Locate the cell with the specified text and output its [X, Y] center coordinate. 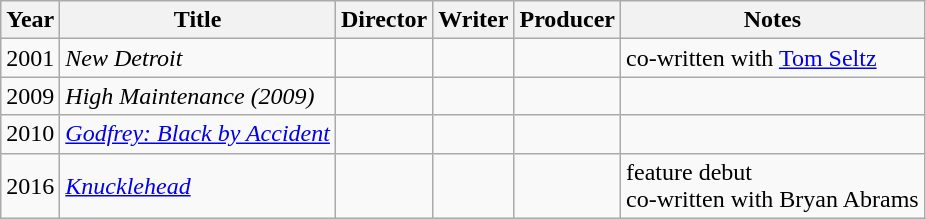
feature debut co-written with Bryan Abrams [773, 186]
co-written with Tom Seltz [773, 58]
Year [30, 20]
2010 [30, 134]
Notes [773, 20]
2001 [30, 58]
New Detroit [198, 58]
Godfrey: Black by Accident [198, 134]
High Maintenance (2009) [198, 96]
Knucklehead [198, 186]
2009 [30, 96]
Director [384, 20]
2016 [30, 186]
Title [198, 20]
Writer [474, 20]
Producer [568, 20]
